Output the (x, y) coordinate of the center of the cell containing the given text.  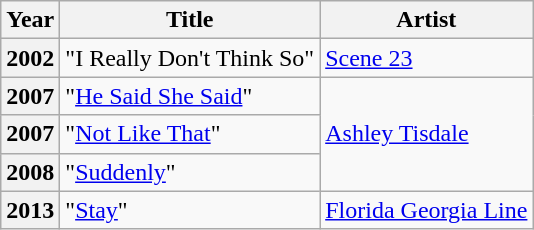
Year (30, 20)
Artist (426, 20)
"Stay" (190, 210)
Ashley Tisdale (426, 134)
2002 (30, 58)
"Not Like That" (190, 134)
2008 (30, 172)
Scene 23 (426, 58)
Florida Georgia Line (426, 210)
"I Really Don't Think So" (190, 58)
2013 (30, 210)
"He Said She Said" (190, 96)
Title (190, 20)
"Suddenly" (190, 172)
